Provide the [X, Y] coordinate of the cell's center where the given text is located.  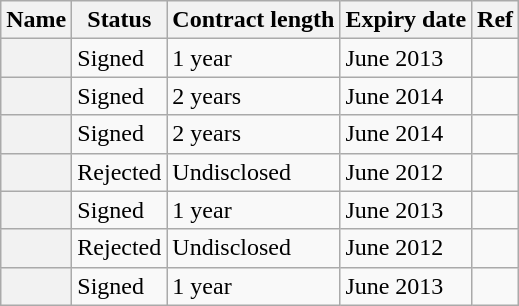
Status [120, 20]
Contract length [254, 20]
Name [36, 20]
Expiry date [406, 20]
Ref [496, 20]
